Search for the cell housing the specified text and yield its (x, y) center coordinate. 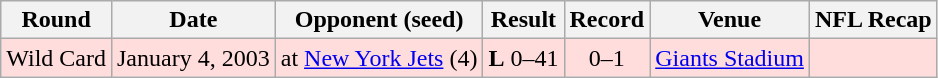
Venue (730, 20)
Wild Card (56, 58)
Round (56, 20)
NFL Recap (873, 20)
Opponent (seed) (379, 20)
Record (607, 20)
Date (193, 20)
L 0–41 (524, 58)
Result (524, 20)
0–1 (607, 58)
January 4, 2003 (193, 58)
at New York Jets (4) (379, 58)
Giants Stadium (730, 58)
